Detect which cell encompasses the target text, then output its [x, y] center coordinate. 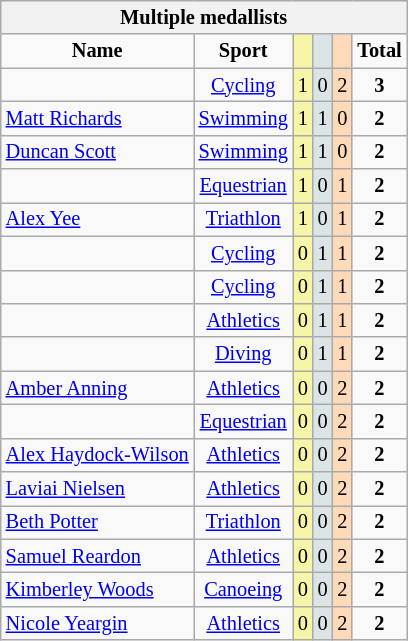
3 [379, 85]
Multiple medallists [204, 17]
Diving [244, 354]
Samuel Reardon [98, 556]
Amber Anning [98, 388]
Beth Potter [98, 522]
Matt Richards [98, 118]
Canoeing [244, 589]
Alex Haydock-Wilson [98, 455]
Name [98, 51]
Nicole Yeargin [98, 623]
Sport [244, 51]
Duncan Scott [98, 152]
Alex Yee [98, 219]
Kimberley Woods [98, 589]
Laviai Nielsen [98, 489]
Total [379, 51]
